Return the [x, y] coordinate for the center point of the cell that contains the specified text.  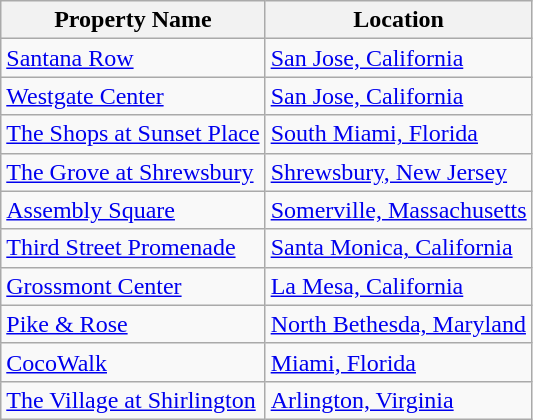
La Mesa, California [398, 286]
Third Street Promenade [133, 248]
Miami, Florida [398, 362]
Property Name [133, 20]
Location [398, 20]
Westgate Center [133, 96]
Somerville, Massachusetts [398, 210]
South Miami, Florida [398, 134]
Grossmont Center [133, 286]
The Shops at Sunset Place [133, 134]
Pike & Rose [133, 324]
Arlington, Virginia [398, 400]
The Village at Shirlington [133, 400]
The Grove at Shrewsbury [133, 172]
CocoWalk [133, 362]
North Bethesda, Maryland [398, 324]
Santana Row [133, 58]
Assembly Square [133, 210]
Shrewsbury, New Jersey [398, 172]
Santa Monica, California [398, 248]
